Return (x, y) of the center of cell containing provided text 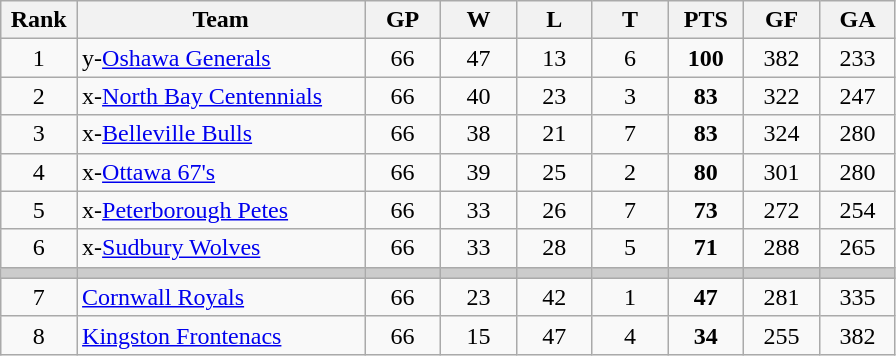
42 (554, 297)
28 (554, 248)
301 (782, 172)
322 (782, 96)
Cornwall Royals (221, 297)
W (479, 20)
Team (221, 20)
x-Sudbury Wolves (221, 248)
71 (706, 248)
34 (706, 335)
335 (857, 297)
25 (554, 172)
233 (857, 58)
x-Belleville Bulls (221, 134)
8 (39, 335)
PTS (706, 20)
y-Oshawa Generals (221, 58)
100 (706, 58)
GA (857, 20)
281 (782, 297)
324 (782, 134)
40 (479, 96)
247 (857, 96)
GP (403, 20)
73 (706, 210)
272 (782, 210)
26 (554, 210)
x-Peterborough Petes (221, 210)
x-Ottawa 67's (221, 172)
T (630, 20)
Rank (39, 20)
39 (479, 172)
15 (479, 335)
13 (554, 58)
288 (782, 248)
L (554, 20)
255 (782, 335)
21 (554, 134)
GF (782, 20)
Kingston Frontenacs (221, 335)
265 (857, 248)
38 (479, 134)
254 (857, 210)
80 (706, 172)
x-North Bay Centennials (221, 96)
